Output the [x, y] coordinate of the center of the cell containing the given text.  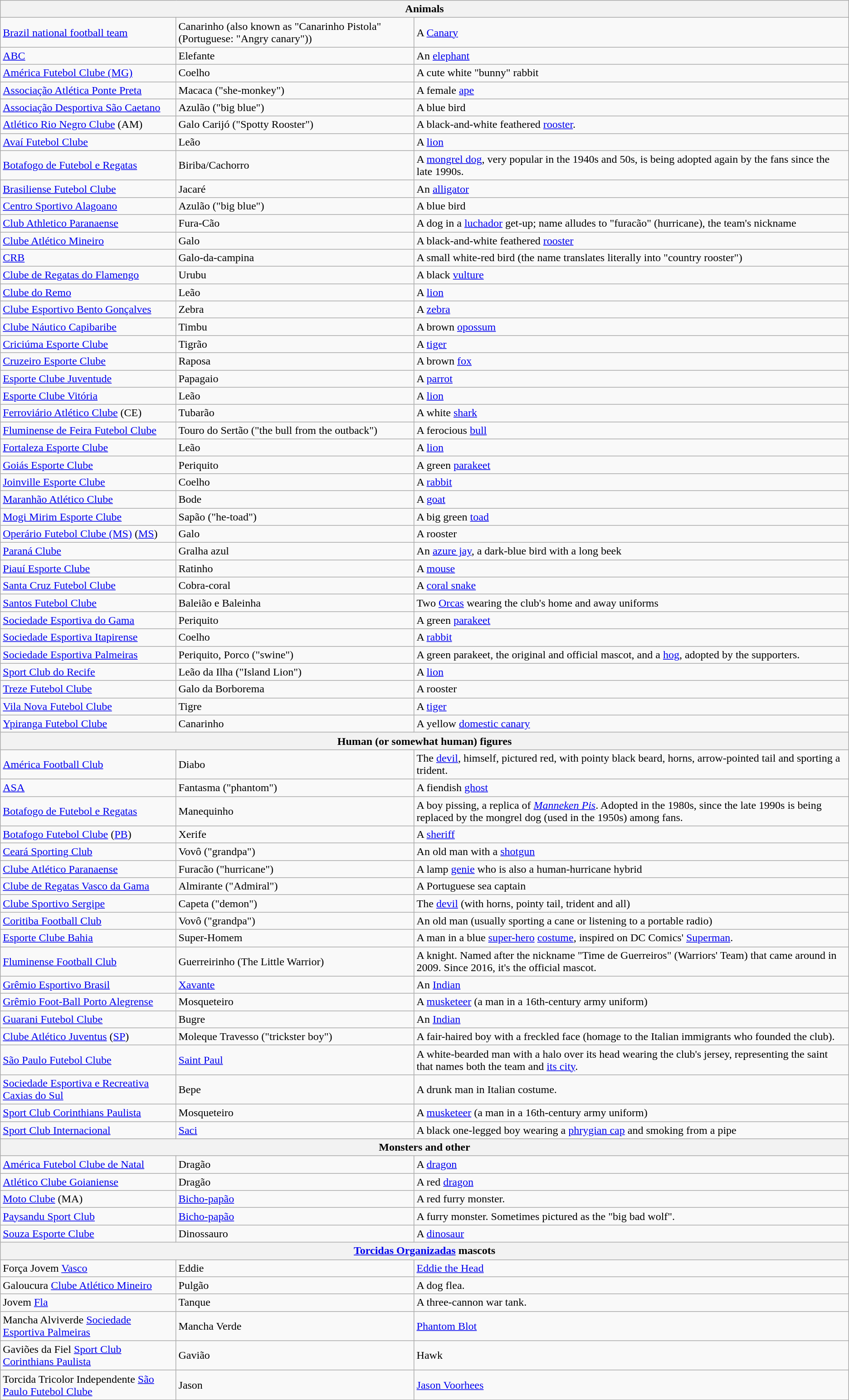
Jason [295, 1385]
A white shark [631, 413]
Torcida Tricolor Independente São Paulo Futebol Clube [88, 1385]
América Futebol Clube (MG) [88, 73]
Raposa [295, 361]
Timbu [295, 327]
A big green toad [631, 516]
Ceará Sporting Club [88, 852]
Mancha Alviverde Sociedade Esportiva Palmeiras [88, 1326]
Saint Paul [295, 1060]
Atlético Rio Negro Clube (AM) [88, 125]
A fiendish ghost [631, 787]
Fantasma ("phantom") [295, 787]
Club Athletico Paranaense [88, 223]
Two Orcas wearing the club's home and away uniforms [631, 603]
A black vulture [631, 275]
A furry monster. Sometimes pictured as the "big bad wolf". [631, 1216]
Zebra [295, 310]
Grêmio Esportivo Brasil [88, 985]
Sociedade Esportiva e Recreativa Caxias do Sul [88, 1089]
Centro Sportivo Alagoano [88, 206]
A red dragon [631, 1182]
A knight. Named after the nickname "Time de Guerreiros" (Warriors' Team) that came around in 2009. Since 2016, it's the official mascot. [631, 961]
A fair-haired boy with a freckled face (homage to the Italian immigrants who founded the club). [631, 1036]
Esporte Clube Bahia [88, 938]
Canarinho (also known as "Canarinho Pistola" (Portuguese: "Angry canary")) [295, 33]
A cute white "bunny" rabbit [631, 73]
Atlético Clube Goianiense [88, 1182]
Xerife [295, 835]
Human (or somewhat human) figures [424, 741]
Torcidas Organizadas mascots [424, 1251]
A Portuguese sea captain [631, 886]
Mogi Mirim Esporte Clube [88, 516]
A man in a blue super-hero costume, inspired on DC Comics' Superman. [631, 938]
Dinossauro [295, 1234]
Tigre [295, 706]
A coral snake [631, 586]
Ypiranga Futebol Clube [88, 724]
Coritiba Football Club [88, 921]
Joinville Esporte Clube [88, 482]
A sheriff [631, 835]
Brasiliense Futebol Clube [88, 189]
A mongrel dog, very popular in the 1940s and 50s, is being adopted again by the fans since the late 1990s. [631, 165]
Santa Cruz Futebol Clube [88, 586]
A dog in a luchador get-up; name alludes to "furacão" (hurricane), the team's nickname [631, 223]
Galoucura Clube Atlético Mineiro [88, 1285]
A black-and-white feathered rooster [631, 241]
Xavante [295, 985]
Sociedade Esportiva do Gama [88, 620]
Sport Club do Recife [88, 672]
Sapão ("he-toad") [295, 516]
Animals [424, 9]
Mancha Verde [295, 1326]
Gaviões da Fiel Sport Club Corinthians Paulista [88, 1356]
A mouse [631, 569]
Vila Nova Futebol Clube [88, 706]
A female ape [631, 90]
A goat [631, 499]
Clube Sportivo Sergipe [88, 904]
Guarani Futebol Clube [88, 1019]
A dog flea. [631, 1285]
Souza Esporte Clube [88, 1234]
Hawk [631, 1356]
Touro do Sertão ("the bull from the outback") [295, 430]
Gavião [295, 1356]
Gralha azul [295, 551]
Canarinho [295, 724]
Goiás Esporte Clube [88, 465]
The devil, himself, pictured red, with pointy black beard, horns, arrow-pointed tail and sporting a trident. [631, 764]
América Futebol Clube de Natal [88, 1165]
Ferroviário Atlético Clube (CE) [88, 413]
Bode [295, 499]
Clube Atlético Mineiro [88, 241]
Super-Homem [295, 938]
Saci [295, 1130]
Treze Futebol Clube [88, 689]
A parrot [631, 379]
São Paulo Futebol Clube [88, 1060]
Esporte Clube Juventude [88, 379]
Guerreirinho (The Little Warrior) [295, 961]
Moto Clube (MA) [88, 1199]
Tigrão [295, 344]
Periquito, Porco ("swine") [295, 655]
Cruzeiro Esporte Clube [88, 361]
A zebra [631, 310]
An old man with a shotgun [631, 852]
Galo Carijó ("Spotty Rooster") [295, 125]
Sociedade Esportiva Itapirense [88, 637]
An old man (usually sporting a cane or listening to a portable radio) [631, 921]
An elephant [631, 56]
Paraná Clube [88, 551]
Furacão ("hurricane") [295, 869]
Clube de Regatas do Flamengo [88, 275]
Fluminense de Feira Futebol Clube [88, 430]
Eddie the Head [631, 1268]
The devil (with horns, pointy tail, trident and all) [631, 904]
Clube Náutico Capibaribe [88, 327]
A dragon [631, 1165]
A drunk man in Italian costume. [631, 1089]
Clube de Regatas Vasco da Gama [88, 886]
Galo da Borborema [295, 689]
A small white-red bird (the name translates literally into "country rooster") [631, 258]
Bepe [295, 1089]
Botafogo Futebol Clube (PB) [88, 835]
Clube do Remo [88, 292]
A ferocious bull [631, 430]
Força Jovem Vasco [88, 1268]
Pulgão [295, 1285]
Maranhão Atlético Clube [88, 499]
Clube Esportivo Bento Gonçalves [88, 310]
A dinosaur [631, 1234]
A lamp genie who is also a human-hurricane hybrid [631, 869]
Urubu [295, 275]
Diabo [295, 764]
Fortaleza Esporte Clube [88, 447]
Sociedade Esportiva Palmeiras [88, 655]
Bugre [295, 1019]
Moleque Travesso ("trickster boy") [295, 1036]
A three-cannon war tank. [631, 1303]
Baleião e Baleinha [295, 603]
A black one-legged boy wearing a phrygian cap and smoking from a pipe [631, 1130]
Ratinho [295, 569]
Associação Desportiva São Caetano [88, 107]
CRB [88, 258]
Brazil national football team [88, 33]
ASA [88, 787]
Fluminense Football Club [88, 961]
Elefante [295, 56]
Jason Voorhees [631, 1385]
A brown opossum [631, 327]
Jacaré [295, 189]
A black-and-white feathered rooster. [631, 125]
Paysandu Sport Club [88, 1216]
Galo-da-campina [295, 258]
Tanque [295, 1303]
Fura-Cão [295, 223]
Eddie [295, 1268]
Phantom Blot [631, 1326]
Biriba/Cachorro [295, 165]
Clube Atlético Paranaense [88, 869]
Manequinho [295, 811]
Sport Club Corinthians Paulista [88, 1113]
Leão da Ilha ("Island Lion") [295, 672]
Clube Atlético Juventus (SP) [88, 1036]
Sport Club Internacional [88, 1130]
Operário Futebol Clube (MS) (MS) [88, 534]
Almirante ("Admiral") [295, 886]
Jovem Fla [88, 1303]
Monsters and other [424, 1147]
Associação Atlética Ponte Preta [88, 90]
Esporte Clube Vitória [88, 396]
Papagaio [295, 379]
An azure jay, a dark-blue bird with a long beek [631, 551]
A brown fox [631, 361]
Macaca ("she-monkey") [295, 90]
ABC [88, 56]
Cobra-coral [295, 586]
Tubarão [295, 413]
Capeta ("demon") [295, 904]
Santos Futebol Clube [88, 603]
A red furry monster. [631, 1199]
An alligator [631, 189]
A yellow domestic canary [631, 724]
A Canary [631, 33]
A green parakeet, the original and official mascot, and a hog, adopted by the supporters. [631, 655]
Grêmio Foot-Ball Porto Alegrense [88, 1002]
América Football Club [88, 764]
Piauí Esporte Clube [88, 569]
A white-bearded man with a halo over its head wearing the club's jersey, representing the saint that names both the team and its city. [631, 1060]
Criciúma Esporte Clube [88, 344]
Avaí Futebol Clube [88, 142]
